Pinpoint the cell where the given text exists, returning its [X, Y] midpoint coordinate. 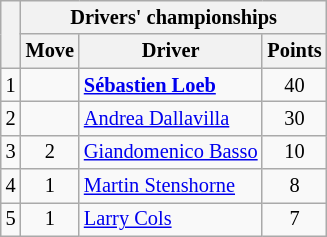
40 [294, 85]
Giandomenico Basso [171, 152]
Move [50, 51]
5 [11, 219]
Drivers' championships [174, 17]
8 [294, 186]
30 [294, 118]
Martin Stenshorne [171, 186]
Andrea Dallavilla [171, 118]
Points [294, 51]
Driver [171, 51]
3 [11, 152]
4 [11, 186]
7 [294, 219]
Sébastien Loeb [171, 85]
Larry Cols [171, 219]
10 [294, 152]
